Determine the [X, Y] coordinate at the center of the cell enclosing the given text.  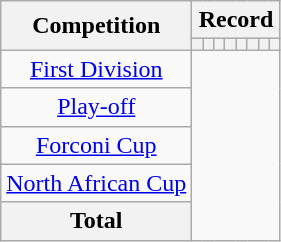
Total [96, 221]
Play-off [96, 107]
North African Cup [96, 183]
Forconi Cup [96, 145]
Competition [96, 26]
Record [236, 20]
First Division [96, 69]
